Return the (X, Y) coordinate for the center point of the cell that contains the specified text.  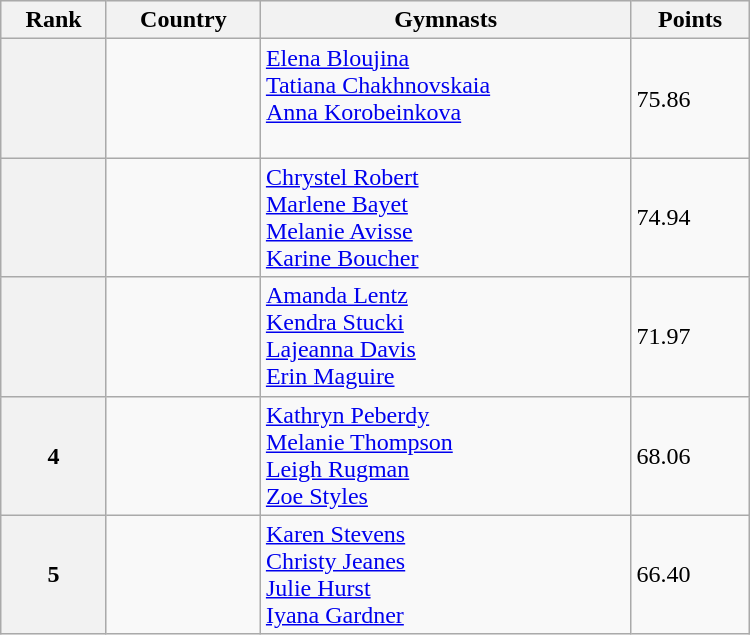
66.40 (690, 574)
Kathryn Peberdy Melanie Thompson Leigh Rugman Zoe Styles (446, 456)
Gymnasts (446, 20)
4 (54, 456)
Karen Stevens Christy Jeanes Julie Hurst Iyana Gardner (446, 574)
68.06 (690, 456)
71.97 (690, 336)
5 (54, 574)
Country (183, 20)
Amanda Lentz Kendra Stucki Lajeanna Davis Erin Maguire (446, 336)
Elena Bloujina Tatiana Chakhnovskaia Anna Korobeinkova (446, 98)
Rank (54, 20)
75.86 (690, 98)
Chrystel Robert Marlene Bayet Melanie Avisse Karine Boucher (446, 218)
74.94 (690, 218)
Points (690, 20)
